Detect which cell encompasses the target text, then output its [x, y] center coordinate. 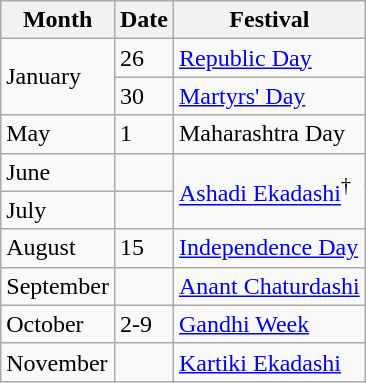
Ashadi Ekadashi† [269, 191]
Republic Day [269, 58]
Date [144, 20]
July [58, 210]
Gandhi Week [269, 324]
Kartiki Ekadashi [269, 362]
26 [144, 58]
2-9 [144, 324]
15 [144, 248]
30 [144, 96]
1 [144, 134]
May [58, 134]
Martyrs' Day [269, 96]
Maharashtra Day [269, 134]
Festival [269, 20]
November [58, 362]
June [58, 172]
January [58, 77]
August [58, 248]
Month [58, 20]
Independence Day [269, 248]
Anant Chaturdashi [269, 286]
October [58, 324]
September [58, 286]
